Locate the cell with the specified text and output its (x, y) center coordinate. 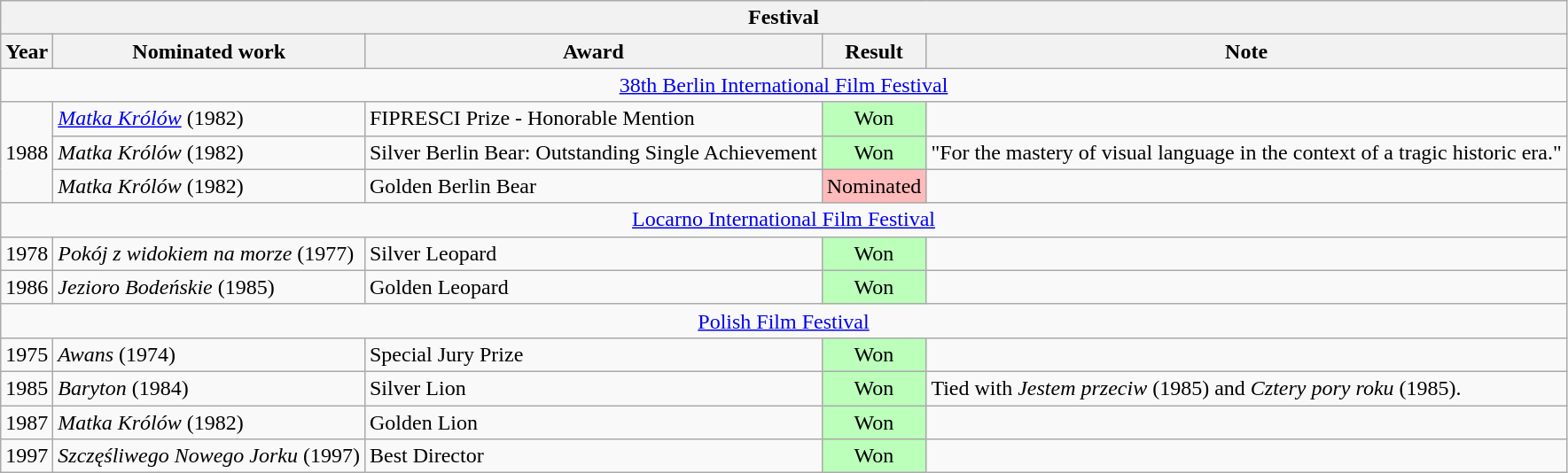
1978 (27, 253)
FIPRESCI Prize - Honorable Mention (593, 119)
Best Director (593, 456)
Polish Film Festival (784, 321)
Golden Berlin Bear (593, 186)
Szczęśliwego Nowego Jorku (1997) (209, 456)
1985 (27, 388)
Special Jury Prize (593, 354)
1997 (27, 456)
38th Berlin International Film Festival (784, 85)
Golden Lion (593, 423)
Result (874, 51)
Silver Leopard (593, 253)
"For the mastery of visual language in the context of a tragic historic era." (1246, 152)
1975 (27, 354)
Tied with Jestem przeciw (1985) and Cztery pory roku (1985). (1246, 388)
Locarno International Film Festival (784, 220)
Year (27, 51)
Festival (784, 18)
Nominated work (209, 51)
Award (593, 51)
1988 (27, 152)
Awans (1974) (209, 354)
Baryton (1984) (209, 388)
1987 (27, 423)
Pokój z widokiem na morze (1977) (209, 253)
Silver Berlin Bear: Outstanding Single Achievement (593, 152)
Jezioro Bodeńskie (1985) (209, 287)
1986 (27, 287)
Nominated (874, 186)
Golden Leopard (593, 287)
Note (1246, 51)
Silver Lion (593, 388)
